Scan for the cell matching the given text and deliver its [x, y] coordinate at center. 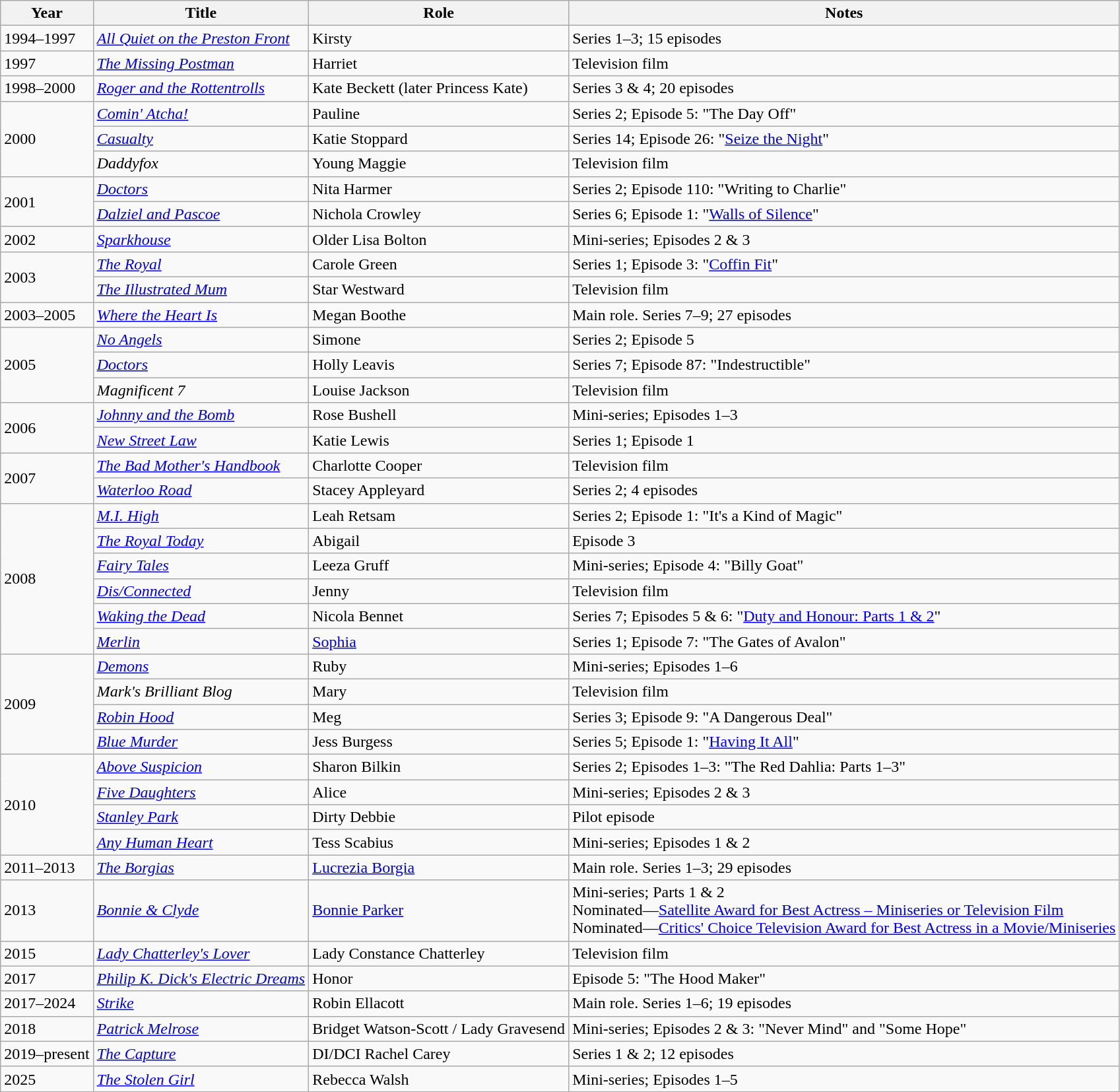
Jess Burgess [439, 742]
2025 [47, 1079]
Charlotte Cooper [439, 465]
1998–2000 [47, 88]
Alice [439, 792]
All Quiet on the Preston Front [201, 38]
2011–2013 [47, 868]
Robin Hood [201, 716]
1994–1997 [47, 38]
The Royal [201, 264]
Series 14; Episode 26: "Seize the Night" [844, 139]
Series 1; Episode 7: "The Gates of Avalon" [844, 641]
The Capture [201, 1054]
Daddyfox [201, 164]
Series 5; Episode 1: "Having It All" [844, 742]
2007 [47, 478]
Series 3; Episode 9: "A Dangerous Deal" [844, 716]
Sparkhouse [201, 239]
2019–present [47, 1054]
Bonnie & Clyde [201, 910]
Ruby [439, 666]
The Royal Today [201, 541]
Young Maggie [439, 164]
Carole Green [439, 264]
Series 2; Episode 110: "Writing to Charlie" [844, 189]
Title [201, 13]
Honor [439, 978]
Series 3 & 4; 20 episodes [844, 88]
Stacey Appleyard [439, 491]
Dalziel and Pascoe [201, 214]
Meg [439, 716]
Series 1; Episode 3: "Coffin Fit" [844, 264]
Megan Boothe [439, 315]
The Illustrated Mum [201, 289]
Stanley Park [201, 817]
Sophia [439, 641]
Main role. Series 1–3; 29 episodes [844, 868]
Dis/Connected [201, 591]
Nita Harmer [439, 189]
Robin Ellacott [439, 1004]
Series 6; Episode 1: "Walls of Silence" [844, 214]
Pauline [439, 114]
Casualty [201, 139]
Waking the Dead [201, 616]
Episode 3 [844, 541]
Bonnie Parker [439, 910]
Sharon Bilkin [439, 767]
Magnificent 7 [201, 390]
Main role. Series 7–9; 27 episodes [844, 315]
Lucrezia Borgia [439, 868]
2008 [47, 578]
Mini-series; Episodes 1–5 [844, 1079]
Nichola Crowley [439, 214]
Star Westward [439, 289]
2018 [47, 1029]
The Bad Mother's Handbook [201, 465]
Dirty Debbie [439, 817]
M.I. High [201, 516]
Leeza Gruff [439, 566]
Series 2; Episode 1: "It's a Kind of Magic" [844, 516]
Strike [201, 1004]
2010 [47, 805]
Mini-series; Episodes 1–6 [844, 666]
Lady Constance Chatterley [439, 953]
Any Human Heart [201, 842]
Roger and the Rottentrolls [201, 88]
Rose Bushell [439, 415]
Main role. Series 1–6; 19 episodes [844, 1004]
Kirsty [439, 38]
Series 1; Episode 1 [844, 440]
1997 [47, 63]
Mini-series; Episodes 1 & 2 [844, 842]
Role [439, 13]
2009 [47, 704]
Notes [844, 13]
2002 [47, 239]
DI/DCI Rachel Carey [439, 1054]
The Missing Postman [201, 63]
Fairy Tales [201, 566]
2013 [47, 910]
Mini-series; Episodes 2 & 3: "Never Mind" and "Some Hope" [844, 1029]
No Angels [201, 340]
Mark's Brilliant Blog [201, 691]
Katie Lewis [439, 440]
Philip K. Dick's Electric Dreams [201, 978]
Series 7; Episodes 5 & 6: "Duty and Honour: Parts 1 & 2" [844, 616]
2017–2024 [47, 1004]
2006 [47, 428]
Johnny and the Bomb [201, 415]
Comin' Atcha! [201, 114]
Blue Murder [201, 742]
2001 [47, 201]
Lady Chatterley's Lover [201, 953]
2003–2005 [47, 315]
Above Suspicion [201, 767]
2000 [47, 139]
Abigail [439, 541]
Simone [439, 340]
Mini-series; Episode 4: "Billy Goat" [844, 566]
Series 2; Episode 5: "The Day Off" [844, 114]
Series 1–3; 15 episodes [844, 38]
Series 7; Episode 87: "Indestructible" [844, 365]
Katie Stoppard [439, 139]
Louise Jackson [439, 390]
New Street Law [201, 440]
Waterloo Road [201, 491]
Series 2; Episode 5 [844, 340]
Merlin [201, 641]
Mary [439, 691]
Leah Retsam [439, 516]
Bridget Watson-Scott / Lady Gravesend [439, 1029]
Demons [201, 666]
Series 1 & 2; 12 episodes [844, 1054]
2015 [47, 953]
The Stolen Girl [201, 1079]
Kate Beckett (later Princess Kate) [439, 88]
Year [47, 13]
The Borgias [201, 868]
Series 2; Episodes 1–3: "The Red Dahlia: Parts 1–3" [844, 767]
Pilot episode [844, 817]
Rebecca Walsh [439, 1079]
2017 [47, 978]
Nicola Bennet [439, 616]
2003 [47, 277]
Where the Heart Is [201, 315]
2005 [47, 365]
Jenny [439, 591]
Mini-series; Episodes 1–3 [844, 415]
Older Lisa Bolton [439, 239]
Tess Scabius [439, 842]
Episode 5: "The Hood Maker" [844, 978]
Five Daughters [201, 792]
Harriet [439, 63]
Patrick Melrose [201, 1029]
Holly Leavis [439, 365]
Series 2; 4 episodes [844, 491]
